Identify which cell holds the provided text, then report its [X, Y] central coordinate. 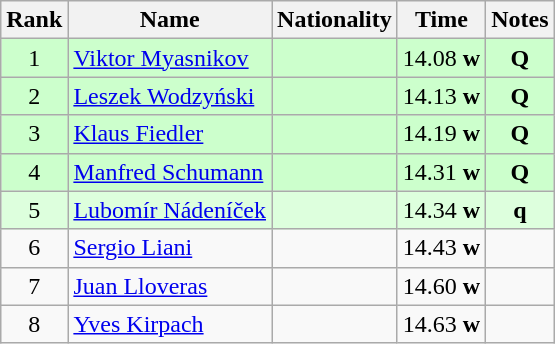
7 [34, 286]
1 [34, 58]
Nationality [335, 20]
14.31 w [441, 172]
Lubomír Nádeníček [170, 210]
14.34 w [441, 210]
Time [441, 20]
14.19 w [441, 134]
Juan Lloveras [170, 286]
q [520, 210]
14.43 w [441, 248]
4 [34, 172]
Name [170, 20]
Rank [34, 20]
Sergio Liani [170, 248]
Viktor Myasnikov [170, 58]
Manfred Schumann [170, 172]
Leszek Wodzyński [170, 96]
14.08 w [441, 58]
5 [34, 210]
14.60 w [441, 286]
6 [34, 248]
Yves Kirpach [170, 324]
14.63 w [441, 324]
2 [34, 96]
3 [34, 134]
Notes [520, 20]
14.13 w [441, 96]
Klaus Fiedler [170, 134]
8 [34, 324]
